Capture the cell that displays the provided text and extract its [x, y] central coordinate. 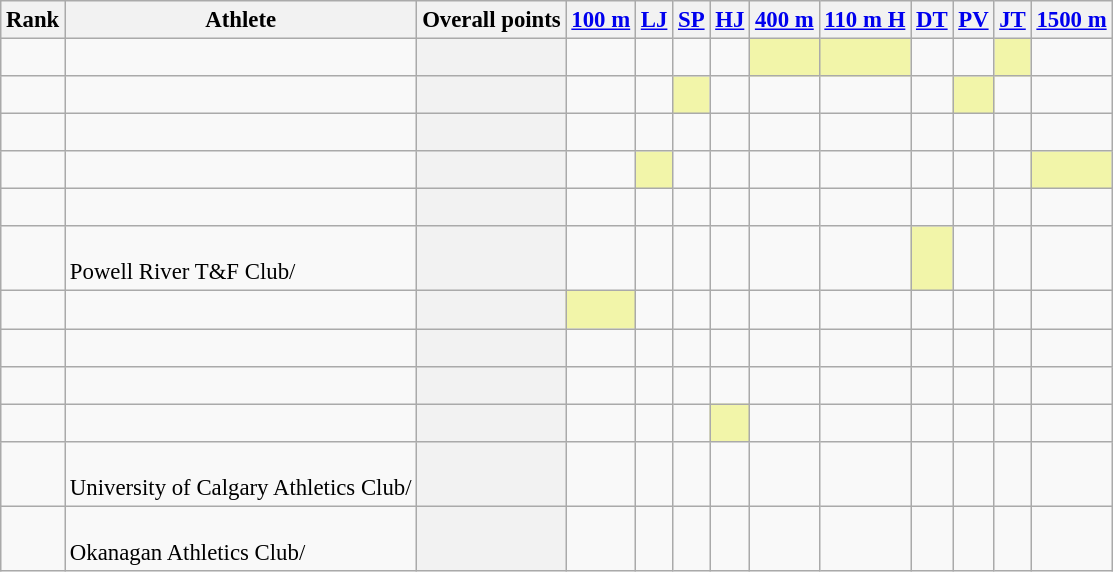
LJ [654, 20]
100 m [600, 20]
University of Calgary Athletics Club/ [241, 474]
JT [1012, 20]
Rank [33, 20]
110 m H [865, 20]
1500 m [1072, 20]
DT [932, 20]
HJ [730, 20]
Athlete [241, 20]
Overall points [492, 20]
SP [692, 20]
400 m [784, 20]
Okanagan Athletics Club/ [241, 538]
PV [974, 20]
Powell River T&F Club/ [241, 258]
